For the text-containing cell, return its midpoint in [X, Y] coordinate format. 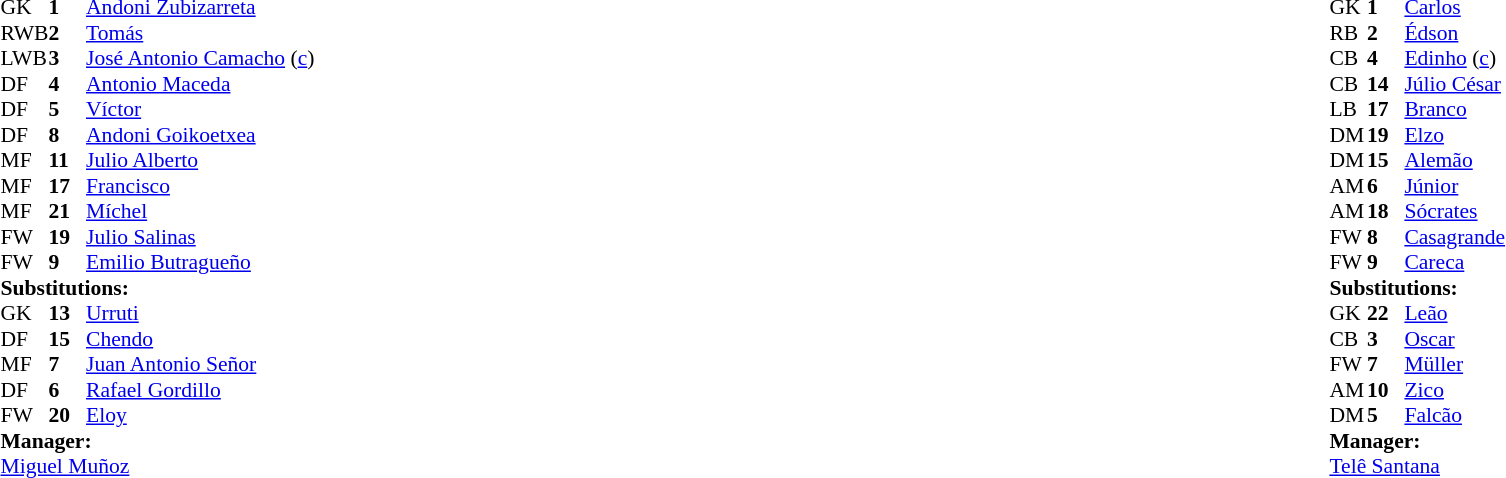
Müller [1454, 365]
Antonio Maceda [200, 84]
Leão [1454, 313]
Víctor [200, 109]
20 [67, 415]
Julio Salinas [200, 237]
Casagrande [1454, 237]
14 [1386, 84]
Andoni Goikoetxea [200, 135]
Tomás [200, 33]
Rafael Gordillo [200, 390]
José Antonio Camacho (c) [200, 59]
Julio Alberto [200, 161]
Míchel [200, 211]
Sócrates [1454, 211]
Elzo [1454, 135]
Emilio Butragueño [200, 263]
10 [1386, 390]
Alemão [1454, 161]
Júnior [1454, 186]
Francisco [200, 186]
22 [1386, 313]
Falcão [1454, 415]
11 [67, 161]
Chendo [200, 339]
Édson [1454, 33]
Branco [1454, 109]
Oscar [1454, 339]
LB [1348, 109]
RB [1348, 33]
Zico [1454, 390]
21 [67, 211]
LWB [24, 59]
Careca [1454, 263]
18 [1386, 211]
RWB [24, 33]
Eloy [200, 415]
Edinho (c) [1454, 59]
Júlio César [1454, 84]
13 [67, 313]
Urruti [200, 313]
Juan Antonio Señor [200, 365]
